Detect which cell encompasses the target text, then output its [X, Y] center coordinate. 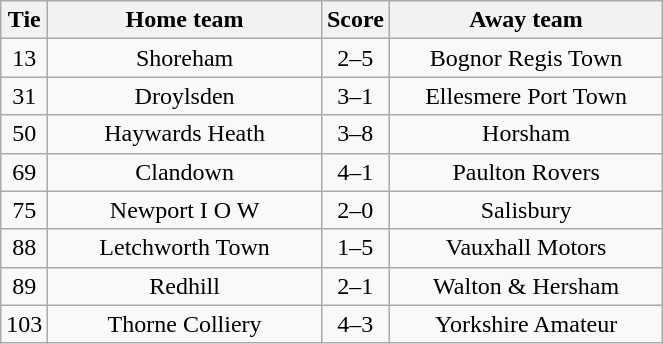
Clandown [185, 172]
Haywards Heath [185, 134]
2–0 [355, 210]
3–1 [355, 96]
3–8 [355, 134]
1–5 [355, 248]
Away team [526, 20]
75 [24, 210]
Thorne Colliery [185, 324]
Tie [24, 20]
89 [24, 286]
Home team [185, 20]
Vauxhall Motors [526, 248]
Ellesmere Port Town [526, 96]
103 [24, 324]
2–5 [355, 58]
Walton & Hersham [526, 286]
Score [355, 20]
4–1 [355, 172]
Paulton Rovers [526, 172]
50 [24, 134]
13 [24, 58]
Salisbury [526, 210]
Redhill [185, 286]
Yorkshire Amateur [526, 324]
Newport I O W [185, 210]
Bognor Regis Town [526, 58]
Droylsden [185, 96]
Shoreham [185, 58]
31 [24, 96]
69 [24, 172]
88 [24, 248]
Horsham [526, 134]
4–3 [355, 324]
2–1 [355, 286]
Letchworth Town [185, 248]
